Locate the cell with the specified text and output its [X, Y] center coordinate. 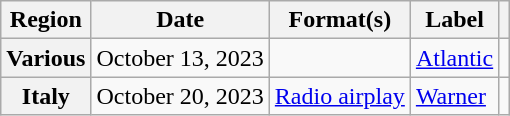
Date [180, 20]
Radio airplay [340, 96]
Region [46, 20]
Warner [454, 96]
October 13, 2023 [180, 58]
Label [454, 20]
Italy [46, 96]
Various [46, 58]
October 20, 2023 [180, 96]
Atlantic [454, 58]
Format(s) [340, 20]
